Extract the (X, Y) coordinate from the center of the cell holding the provided text.  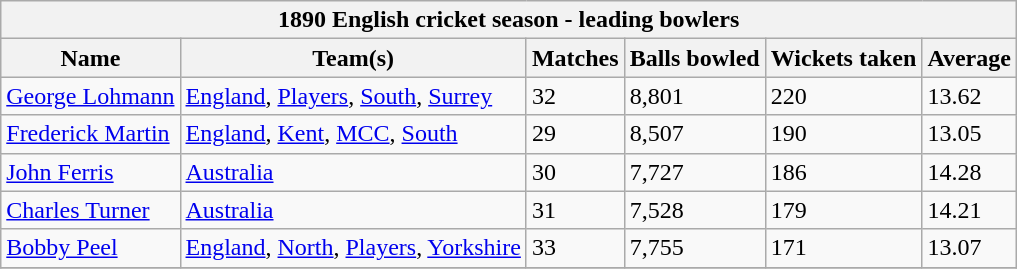
13.07 (970, 248)
8,801 (694, 96)
14.21 (970, 210)
England, Kent, MCC, South (353, 134)
Matches (575, 58)
Average (970, 58)
171 (844, 248)
13.62 (970, 96)
179 (844, 210)
Bobby Peel (90, 248)
Team(s) (353, 58)
186 (844, 172)
1890 English cricket season - leading bowlers (509, 20)
14.28 (970, 172)
32 (575, 96)
England, North, Players, Yorkshire (353, 248)
8,507 (694, 134)
7,727 (694, 172)
Charles Turner (90, 210)
30 (575, 172)
7,755 (694, 248)
33 (575, 248)
George Lohmann (90, 96)
England, Players, South, Surrey (353, 96)
31 (575, 210)
29 (575, 134)
220 (844, 96)
John Ferris (90, 172)
Wickets taken (844, 58)
190 (844, 134)
Frederick Martin (90, 134)
Balls bowled (694, 58)
13.05 (970, 134)
Name (90, 58)
7,528 (694, 210)
